Pinpoint the cell where the given text exists, returning its [X, Y] midpoint coordinate. 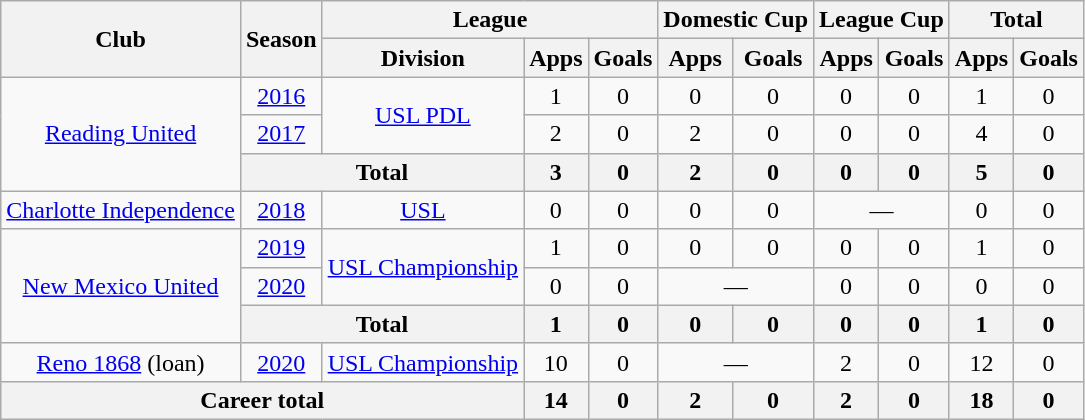
14 [556, 400]
3 [556, 172]
Club [121, 39]
Domestic Cup [736, 20]
2017 [281, 134]
Division [423, 58]
League Cup [882, 20]
USL PDL [423, 115]
2016 [281, 96]
Career total [262, 400]
Reading United [121, 134]
Season [281, 39]
2018 [281, 210]
18 [981, 400]
USL [423, 210]
4 [981, 134]
League [490, 20]
5 [981, 172]
Charlotte Independence [121, 210]
Reno 1868 (loan) [121, 362]
2019 [281, 248]
12 [981, 362]
10 [556, 362]
New Mexico United [121, 286]
